Detect which cell encompasses the target text, then output its [X, Y] center coordinate. 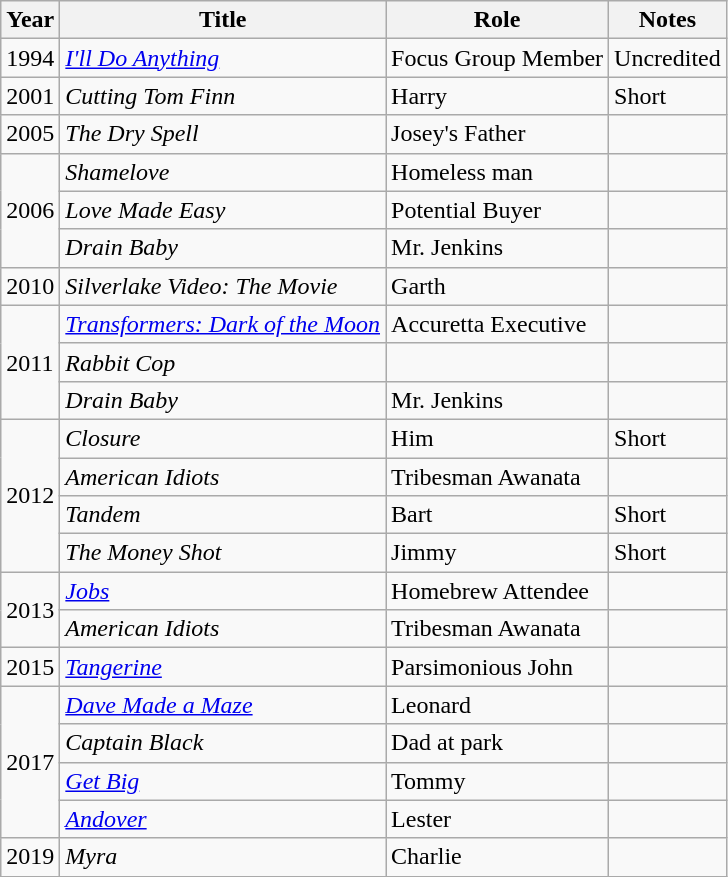
Silverlake Video: The Movie [223, 286]
Josey's Father [498, 134]
Jobs [223, 591]
2011 [30, 362]
Dave Made a Maze [223, 705]
Rabbit Cop [223, 362]
Love Made Easy [223, 210]
Notes [668, 20]
Captain Black [223, 743]
Title [223, 20]
Transformers: Dark of the Moon [223, 324]
2013 [30, 610]
Get Big [223, 781]
Uncredited [668, 58]
Tangerine [223, 667]
Tandem [223, 515]
Potential Buyer [498, 210]
2006 [30, 210]
Year [30, 20]
The Money Shot [223, 553]
Tommy [498, 781]
Andover [223, 819]
Homeless man [498, 172]
Him [498, 438]
1994 [30, 58]
Garth [498, 286]
Parsimonious John [498, 667]
Jimmy [498, 553]
2010 [30, 286]
Bart [498, 515]
Accuretta Executive [498, 324]
2019 [30, 857]
Lester [498, 819]
2001 [30, 96]
Dad at park [498, 743]
Role [498, 20]
Closure [223, 438]
Leonard [498, 705]
Myra [223, 857]
2012 [30, 495]
Focus Group Member [498, 58]
Harry [498, 96]
2017 [30, 762]
Charlie [498, 857]
The Dry Spell [223, 134]
Homebrew Attendee [498, 591]
2015 [30, 667]
Shamelove [223, 172]
2005 [30, 134]
Cutting Tom Finn [223, 96]
I'll Do Anything [223, 58]
